From the cell containing the given text, extract its center point as (x, y) coordinate. 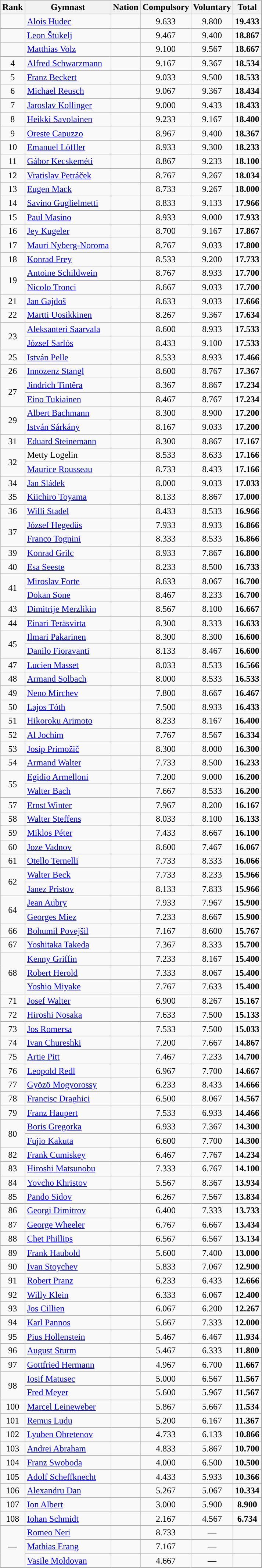
73 (12, 1029)
9.467 (166, 35)
16.633 (247, 623)
17.800 (247, 245)
61 (12, 861)
Alois Hudec (68, 21)
Yoshio Miyake (68, 987)
98 (12, 1386)
4.833 (166, 1449)
5.933 (212, 1476)
23 (12, 336)
43 (12, 609)
82 (12, 1155)
7.567 (212, 1197)
Andrei Abraham (68, 1449)
9.633 (166, 21)
Boris Gregorka (68, 1127)
Nicolo Tronci (68, 287)
9.567 (212, 49)
49 (12, 693)
86 (12, 1211)
16.167 (247, 805)
Fred Meyer (68, 1393)
14.234 (247, 1155)
Al Jochim (68, 735)
17.966 (247, 203)
18 (12, 259)
78 (12, 1099)
55 (12, 784)
27 (12, 392)
18.233 (247, 147)
Walter Bach (68, 791)
18.000 (247, 189)
17.933 (247, 217)
13.733 (247, 1211)
Fujio Kakuta (68, 1141)
13.134 (247, 1239)
13.434 (247, 1225)
Pius Hollenstein (68, 1337)
16.966 (247, 511)
13.934 (247, 1183)
11 (12, 161)
Antoine Schildwein (68, 273)
Voluntary (212, 7)
15.700 (247, 945)
18.100 (247, 161)
6.667 (212, 1225)
6.200 (212, 1309)
Armand Solbach (68, 679)
4 (12, 63)
72 (12, 1015)
Hikoroku Arimoto (68, 721)
Gottfried Hermann (68, 1365)
34 (12, 483)
8.700 (166, 231)
Robert Herold (68, 973)
4.433 (166, 1476)
Total (247, 7)
92 (12, 1294)
6.133 (212, 1435)
Ernst Winter (68, 805)
71 (12, 1001)
Lucien Masset (68, 665)
17.666 (247, 301)
15 (12, 217)
Artie Pitt (68, 1057)
17.733 (247, 259)
Gymnast (68, 7)
10.366 (247, 1476)
Egidio Armelloni (68, 777)
47 (12, 665)
50 (12, 707)
17.634 (247, 315)
József Hegedüs (68, 525)
2.167 (166, 1519)
48 (12, 679)
14.666 (247, 1085)
41 (12, 588)
Remus Ludu (68, 1421)
19.433 (247, 21)
9.300 (212, 147)
66 (12, 931)
103 (12, 1449)
104 (12, 1462)
16 (12, 231)
Vratislav Petráček (68, 175)
Robert Pranz (68, 1281)
18.367 (247, 133)
45 (12, 644)
101 (12, 1421)
95 (12, 1337)
Gábor Kecskeméti (68, 161)
Willy Klein (68, 1294)
Pando Sidov (68, 1197)
15.167 (247, 1001)
89 (12, 1253)
12.000 (247, 1323)
Jaroslav Kollinger (68, 105)
Jan Gajdoš (68, 301)
Dimitrije Merzlikin (68, 609)
6.700 (212, 1365)
6.734 (247, 1519)
Franz Haupert (68, 1113)
13.000 (247, 1253)
Miklos Péter (68, 833)
Jean Aubry (68, 903)
Yovcho Khristov (68, 1183)
Einari Teräsvirta (68, 623)
25 (12, 357)
10.334 (247, 1490)
12.666 (247, 1281)
10.866 (247, 1435)
15.767 (247, 931)
Joze Vadnov (68, 847)
100 (12, 1407)
Frank Haubold (68, 1253)
Rank (12, 7)
4.567 (212, 1519)
Leon Štukelj (68, 35)
Innozenz Stangl (68, 371)
97 (12, 1365)
26 (12, 371)
Yoshitaka Takeda (68, 945)
17 (12, 245)
16.067 (247, 847)
14.700 (247, 1057)
18.534 (247, 63)
29 (12, 420)
14.867 (247, 1043)
4.967 (166, 1365)
Chet Phillips (68, 1239)
Jos Romersa (68, 1029)
11.934 (247, 1337)
6.400 (166, 1211)
11.800 (247, 1351)
5.200 (166, 1421)
68 (12, 973)
62 (12, 882)
József Sarlós (68, 343)
6.433 (212, 1281)
90 (12, 1267)
Ivan Stoychev (68, 1267)
108 (12, 1519)
39 (12, 553)
18.400 (247, 119)
Kenny Griffin (68, 959)
18.433 (247, 105)
59 (12, 833)
Dokan Sone (68, 595)
102 (12, 1435)
9.133 (212, 203)
16.133 (247, 819)
Otello Ternelli (68, 861)
17.000 (247, 497)
5.900 (212, 1504)
12.267 (247, 1309)
18.034 (247, 175)
106 (12, 1490)
Aleksanteri Saarvala (68, 329)
Jey Kugeler (68, 231)
14.466 (247, 1113)
Mathias Erang (68, 1547)
Iohan Schmidt (68, 1519)
10 (12, 147)
6.267 (166, 1197)
6.167 (212, 1421)
August Sturm (68, 1351)
14.100 (247, 1169)
Franco Tognini (68, 539)
16.334 (247, 735)
9 (12, 133)
George Wheeler (68, 1225)
18.867 (247, 35)
5.000 (166, 1379)
12.900 (247, 1267)
Compulsory (166, 7)
Iosif Matusec (68, 1379)
11.667 (247, 1365)
Ilmari Pakarinen (68, 637)
5.833 (166, 1267)
93 (12, 1309)
Konrad Frey (68, 259)
44 (12, 623)
9.500 (212, 77)
7.800 (166, 693)
Franz Beckert (68, 77)
17.466 (247, 357)
Georges Miez (68, 917)
6.967 (166, 1071)
Hiroshi Nosaka (68, 1015)
53 (12, 749)
Lajos Tóth (68, 707)
Bohumil Povejšil (68, 931)
Michael Reusch (68, 91)
8.967 (166, 133)
12 (12, 175)
14 (12, 203)
Jan Sládek (68, 483)
8 (12, 119)
14.567 (247, 1099)
88 (12, 1239)
6 (12, 91)
3.000 (166, 1504)
Marcel Leineweber (68, 1407)
Ivan Chureshki (68, 1043)
16.433 (247, 707)
16.733 (247, 567)
19 (12, 280)
17.367 (247, 371)
Leopold Redl (68, 1071)
Armand Walter (68, 763)
18.533 (247, 77)
16.800 (247, 553)
Maurice Rousseau (68, 469)
5.567 (166, 1183)
5.067 (212, 1490)
17.167 (247, 441)
57 (12, 805)
Savino Guglielmetti (68, 203)
Karl Pannos (68, 1323)
Miroslav Forte (68, 581)
74 (12, 1043)
35 (12, 497)
37 (12, 532)
54 (12, 763)
István Pelle (68, 357)
Nation (126, 7)
15.133 (247, 1015)
Mauri Nyberg-Noroma (68, 245)
105 (12, 1476)
14.667 (247, 1071)
18.667 (247, 49)
Paul Masino (68, 217)
79 (12, 1113)
Alexandru Dan (68, 1490)
75 (12, 1057)
7.867 (212, 553)
94 (12, 1323)
10.500 (247, 1462)
Konrad Grilc (68, 553)
17.033 (247, 483)
8.200 (212, 805)
87 (12, 1225)
13 (12, 189)
67 (12, 945)
16.667 (247, 609)
Adolf Scheffknecht (68, 1476)
64 (12, 910)
16.066 (247, 861)
17.867 (247, 231)
Neno Mirchev (68, 693)
Metty Logelin (68, 455)
Eino Tukiainen (68, 399)
Walter Beck (68, 875)
Walter Steffens (68, 819)
Gyözö Mogyorossy (68, 1085)
Lyuben Obretenov (68, 1435)
Eduard Steinemann (68, 441)
7.067 (212, 1267)
15.033 (247, 1029)
21 (12, 301)
16.400 (247, 721)
4.000 (166, 1462)
Kiichiro Toyama (68, 497)
Georgi Dimitrov (68, 1211)
Eugen Mack (68, 189)
Frank Cumiskey (68, 1155)
Martti Uosikkinen (68, 315)
Alfred Schwarzmann (68, 63)
4.733 (166, 1435)
Janez Pristov (68, 889)
4.667 (166, 1561)
9.433 (212, 105)
58 (12, 819)
9.800 (212, 21)
22 (12, 315)
Willi Stadel (68, 511)
5.267 (166, 1490)
96 (12, 1351)
76 (12, 1071)
Francisc Draghici (68, 1099)
Esa Seeste (68, 567)
Albert Bachmann (68, 413)
7 (12, 105)
107 (12, 1504)
32 (12, 462)
31 (12, 441)
11.367 (247, 1421)
7.833 (212, 889)
7.433 (166, 833)
Ion Albert (68, 1504)
16.300 (247, 749)
9.067 (166, 91)
Matthias Volz (68, 49)
Franz Swoboda (68, 1462)
8.833 (166, 203)
16.233 (247, 763)
77 (12, 1085)
16.566 (247, 665)
Romeo Neri (68, 1533)
51 (12, 721)
Jindrich Tintěra (68, 385)
91 (12, 1281)
10.700 (247, 1449)
18.434 (247, 91)
6.600 (166, 1141)
Heikki Savolainen (68, 119)
84 (12, 1183)
9.200 (212, 259)
16.467 (247, 693)
60 (12, 847)
13.834 (247, 1197)
11.534 (247, 1407)
85 (12, 1197)
40 (12, 567)
Emanuel Löffler (68, 147)
Josip Primožič (68, 749)
5.967 (212, 1393)
Josef Walter (68, 1001)
16.100 (247, 833)
Vasile Moldovan (68, 1561)
Oreste Capuzzo (68, 133)
16.533 (247, 679)
12.400 (247, 1294)
5 (12, 77)
Jos Cillien (68, 1309)
Hiroshi Matsunobu (68, 1169)
36 (12, 511)
6.900 (166, 1001)
80 (12, 1134)
István Sárkány (68, 427)
83 (12, 1169)
52 (12, 735)
7.400 (212, 1253)
Danilo Fioravanti (68, 651)
